For the text-containing cell, return its midpoint in [X, Y] coordinate format. 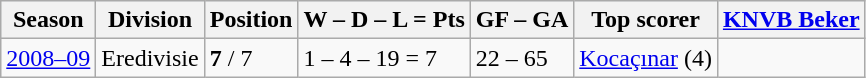
Season [48, 20]
2008–09 [48, 58]
1 – 4 – 19 = 7 [384, 58]
Position [251, 20]
22 – 65 [522, 58]
Division [150, 20]
W – D – L = Pts [384, 20]
Kocaçınar (4) [646, 58]
7 / 7 [251, 58]
GF – GA [522, 20]
KNVB Beker [791, 20]
Top scorer [646, 20]
Eredivisie [150, 58]
